Return the (X, Y) coordinate for the center point of the cell that contains the specified text.  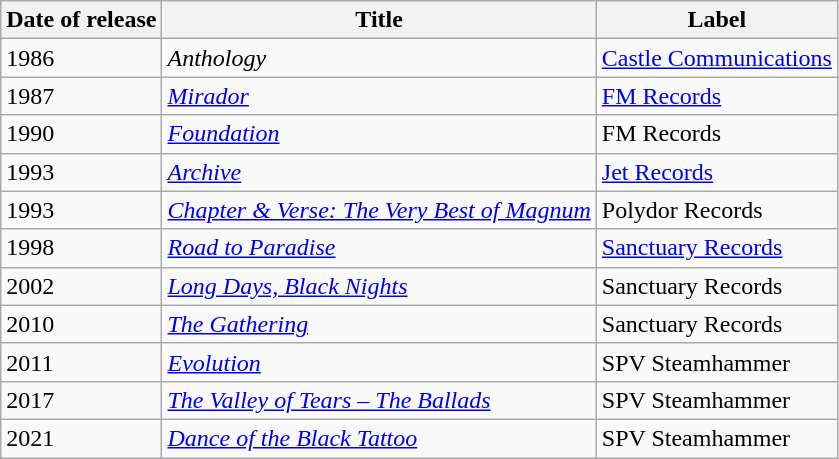
Mirador (379, 96)
Chapter & Verse: The Very Best of Magnum (379, 210)
Castle Communications (716, 58)
Date of release (82, 20)
1987 (82, 96)
Jet Records (716, 172)
Foundation (379, 134)
The Gathering (379, 324)
1998 (82, 248)
2017 (82, 400)
2002 (82, 286)
Archive (379, 172)
1990 (82, 134)
Evolution (379, 362)
Long Days, Black Nights (379, 286)
2011 (82, 362)
2021 (82, 438)
2010 (82, 324)
Anthology (379, 58)
Label (716, 20)
The Valley of Tears – The Ballads (379, 400)
Title (379, 20)
Dance of the Black Tattoo (379, 438)
1986 (82, 58)
Road to Paradise (379, 248)
Polydor Records (716, 210)
